Find where the given text appears and provide that cell's center as (X, Y) coordinate. 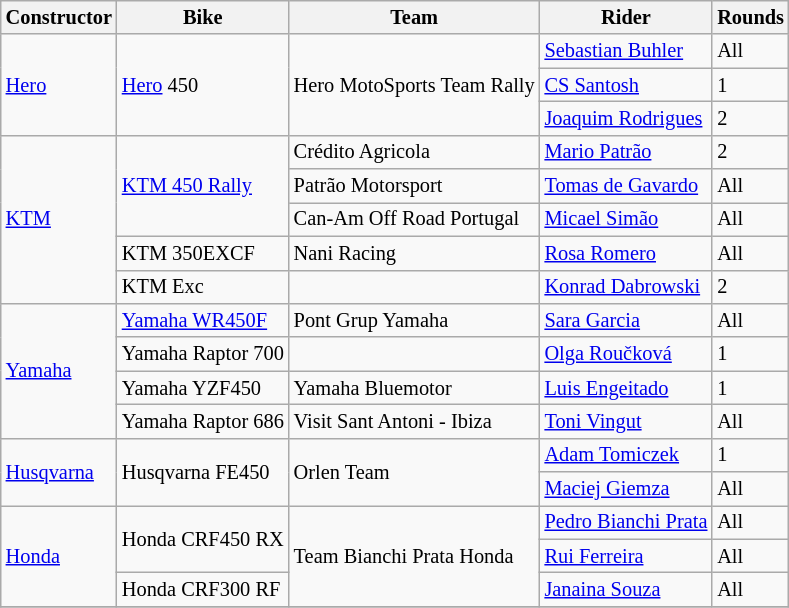
Crédito Agricola (414, 152)
Rosa Romero (626, 253)
Pedro Bianchi Prata (626, 522)
Pont Grup Yamaha (414, 320)
Konrad Dabrowski (626, 287)
Hero 450 (203, 84)
Yamaha WR450F (203, 320)
Bike (203, 17)
CS Santosh (626, 85)
Nani Racing (414, 253)
Honda CRF300 RF (203, 589)
Orlen Team (414, 472)
Luis Engeitado (626, 388)
Yamaha Raptor 700 (203, 354)
Team (414, 17)
Sebastian Buhler (626, 51)
Tomas de Gavardo (626, 186)
KTM (59, 219)
Yamaha (59, 370)
Visit Sant Antoni - Ibiza (414, 421)
Constructor (59, 17)
KTM Exc (203, 287)
KTM 350EXCF (203, 253)
Sara Garcia (626, 320)
Rui Ferreira (626, 556)
Yamaha YZF450 (203, 388)
Patrão Motorsport (414, 186)
Yamaha Bluemotor (414, 388)
Honda CRF450 RX (203, 538)
Hero MotoSports Team Rally (414, 84)
Can-Am Off Road Portugal (414, 219)
Husqvarna FE450 (203, 472)
Honda (59, 556)
Yamaha Raptor 686 (203, 421)
Husqvarna (59, 472)
KTM 450 Rally (203, 186)
Rider (626, 17)
Rounds (750, 17)
Maciej Giemza (626, 489)
Toni Vingut (626, 421)
Adam Tomiczek (626, 455)
Hero (59, 84)
Mario Patrão (626, 152)
Joaquim Rodrigues (626, 118)
Micael Simão (626, 219)
Janaina Souza (626, 589)
Olga Roučková (626, 354)
Team Bianchi Prata Honda (414, 556)
